Capture the cell that displays the provided text and extract its (x, y) central coordinate. 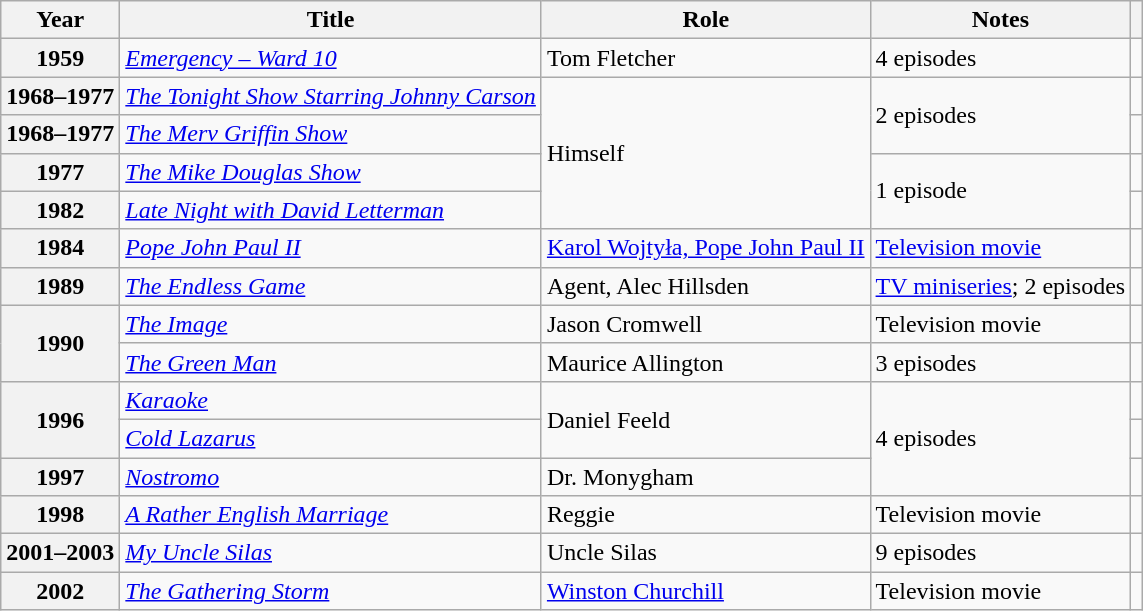
TV miniseries; 2 episodes (1000, 286)
Himself (706, 153)
Daniel Feeld (706, 419)
1 episode (1000, 191)
Jason Cromwell (706, 324)
The Endless Game (331, 286)
2002 (60, 591)
1959 (60, 58)
Tom Fletcher (706, 58)
1984 (60, 248)
Emergency – Ward 10 (331, 58)
The Merv Griffin Show (331, 134)
2001–2003 (60, 553)
The Gathering Storm (331, 591)
Year (60, 20)
Karol Wojtyła, Pope John Paul II (706, 248)
Notes (1000, 20)
Title (331, 20)
Pope John Paul II (331, 248)
Maurice Allington (706, 362)
Late Night with David Letterman (331, 210)
Reggie (706, 515)
The Mike Douglas Show (331, 172)
1989 (60, 286)
A Rather English Marriage (331, 515)
Dr. Monygham (706, 477)
1990 (60, 343)
Cold Lazarus (331, 438)
The Tonight Show Starring Johnny Carson (331, 96)
1998 (60, 515)
The Green Man (331, 362)
1997 (60, 477)
Uncle Silas (706, 553)
3 episodes (1000, 362)
Role (706, 20)
9 episodes (1000, 553)
1996 (60, 419)
1982 (60, 210)
1977 (60, 172)
My Uncle Silas (331, 553)
Karaoke (331, 400)
Winston Churchill (706, 591)
2 episodes (1000, 115)
The Image (331, 324)
Agent, Alec Hillsden (706, 286)
Nostromo (331, 477)
